Extract the (X, Y) coordinate from the center of the cell holding the provided text.  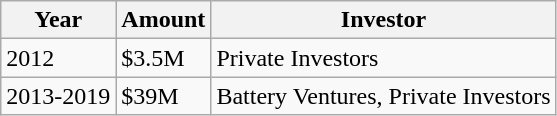
$39M (164, 96)
Year (58, 20)
2012 (58, 58)
$3.5M (164, 58)
Investor (384, 20)
Private Investors (384, 58)
Battery Ventures, Private Investors (384, 96)
Amount (164, 20)
2013-2019 (58, 96)
